Locate the cell with the specified text and output its [x, y] center coordinate. 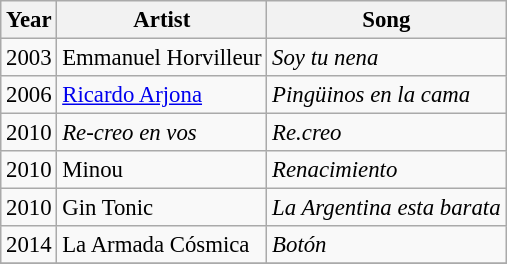
Soy tu nena [386, 58]
Song [386, 20]
Minou [162, 170]
Ricardo Arjona [162, 95]
Gin Tonic [162, 208]
Artist [162, 20]
Re-creo en vos [162, 133]
Year [29, 20]
2003 [29, 58]
Renacimiento [386, 170]
2006 [29, 95]
Botón [386, 245]
La Armada Cósmica [162, 245]
Emmanuel Horvilleur [162, 58]
La Argentina esta barata [386, 208]
Pingüinos en la cama [386, 95]
2014 [29, 245]
Re.creo [386, 133]
